Pinpoint the cell where the given text exists, returning its (X, Y) midpoint coordinate. 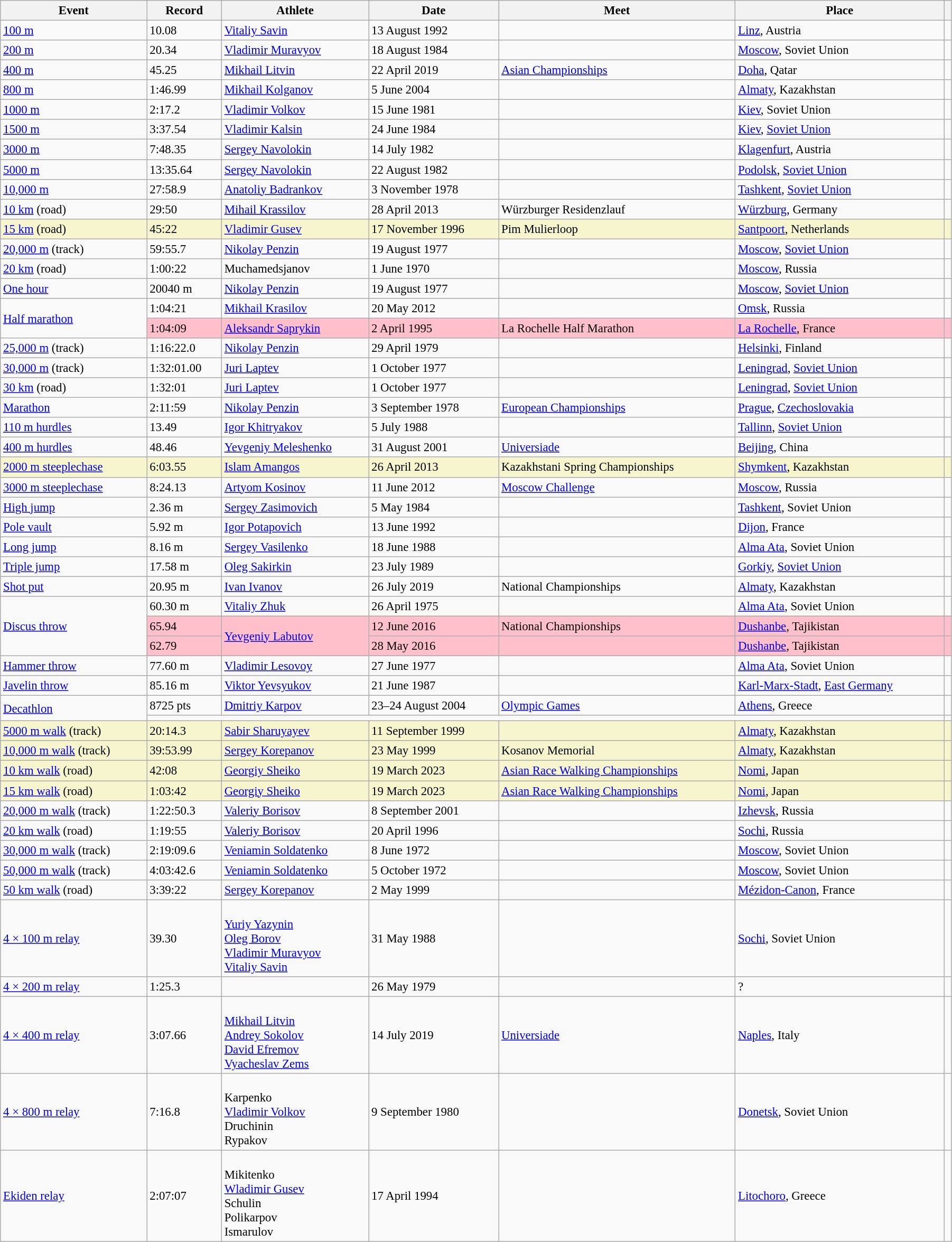
42:08 (184, 771)
1:04:21 (184, 309)
14 July 2019 (434, 1035)
5 May 1984 (434, 507)
3000 m (74, 150)
20 May 2012 (434, 309)
25,000 m (track) (74, 348)
20.95 m (184, 586)
Vladimir Muravyov (295, 50)
Kosanov Memorial (617, 751)
Ivan Ivanov (295, 586)
17.58 m (184, 567)
2:17.2 (184, 110)
Sabir Sharuyayev (295, 731)
Podolsk, Soviet Union (840, 170)
23 July 1989 (434, 567)
Hammer throw (74, 666)
Athlete (295, 11)
Prague, Czechoslovakia (840, 408)
10 km (road) (74, 209)
1:16:22.0 (184, 348)
10 km walk (road) (74, 771)
18 August 1984 (434, 50)
Würzburg, Germany (840, 209)
4 × 400 m relay (74, 1035)
20 km (road) (74, 269)
Vitaliy Zhuk (295, 606)
4 × 200 m relay (74, 987)
1:19:55 (184, 830)
39.30 (184, 938)
30 km (road) (74, 388)
85.16 m (184, 686)
100 m (74, 31)
10,000 m (74, 189)
European Championships (617, 408)
13:35.64 (184, 170)
11 June 2012 (434, 487)
La Rochelle, France (840, 328)
3:07.66 (184, 1035)
Sochi, Soviet Union (840, 938)
5 October 1972 (434, 870)
Sergey Zasimovich (295, 507)
10,000 m walk (track) (74, 751)
8725 pts (184, 706)
Doha, Qatar (840, 70)
High jump (74, 507)
20 April 1996 (434, 830)
20,000 m (track) (74, 249)
MikitenkoWladimir GusevSchulinPolikarpovIsmarulov (295, 1196)
60.30 m (184, 606)
Half marathon (74, 318)
3 September 1978 (434, 408)
27:58.9 (184, 189)
31 August 2001 (434, 447)
Place (840, 11)
Artyom Kosinov (295, 487)
4 × 100 m relay (74, 938)
22 April 2019 (434, 70)
Litochoro, Greece (840, 1196)
4:03:42.6 (184, 870)
1:32:01.00 (184, 368)
Kazakhstani Spring Championships (617, 468)
50 km walk (road) (74, 890)
Yevgeniy Labutov (295, 636)
15 km walk (road) (74, 791)
8 June 1972 (434, 850)
62.79 (184, 646)
One hour (74, 288)
3:39:22 (184, 890)
77.60 m (184, 666)
30,000 m walk (track) (74, 850)
Beijing, China (840, 447)
Mikhail Krasilov (295, 309)
13 August 1992 (434, 31)
2 April 1995 (434, 328)
Izhevsk, Russia (840, 810)
Pim Mulierloop (617, 229)
Record (184, 11)
Meet (617, 11)
Discus throw (74, 627)
Tallinn, Soviet Union (840, 427)
Event (74, 11)
Sochi, Russia (840, 830)
5000 m (74, 170)
2:07:07 (184, 1196)
20 km walk (road) (74, 830)
7:16.8 (184, 1112)
Ekiden relay (74, 1196)
26 April 2013 (434, 468)
Asian Championships (617, 70)
Javelin throw (74, 686)
Mikhail Kolganov (295, 90)
Shymkent, Kazakhstan (840, 468)
48.46 (184, 447)
Olympic Games (617, 706)
27 June 1977 (434, 666)
15 km (road) (74, 229)
30,000 m (track) (74, 368)
7:48.35 (184, 150)
Decathlon (74, 708)
39:53.99 (184, 751)
200 m (74, 50)
Gorkiy, Soviet Union (840, 567)
1:04:09 (184, 328)
Vladimir Volkov (295, 110)
15 June 1981 (434, 110)
Igor Khitryakov (295, 427)
Athens, Greece (840, 706)
400 m hurdles (74, 447)
1 June 1970 (434, 269)
Aleksandr Saprykin (295, 328)
KarpenkoVladimir VolkovDruchininRypakov (295, 1112)
29 April 1979 (434, 348)
1:25.3 (184, 987)
8:24.13 (184, 487)
Klagenfurt, Austria (840, 150)
21 June 1987 (434, 686)
Pole vault (74, 527)
Naples, Italy (840, 1035)
5000 m walk (track) (74, 731)
Long jump (74, 547)
8 September 2001 (434, 810)
2.36 m (184, 507)
1:22:50.3 (184, 810)
3000 m steeplechase (74, 487)
Linz, Austria (840, 31)
20:14.3 (184, 731)
Donetsk, Soviet Union (840, 1112)
Omsk, Russia (840, 309)
31 May 1988 (434, 938)
26 April 1975 (434, 606)
Vladimir Lesovoy (295, 666)
24 June 1984 (434, 129)
4 × 800 m relay (74, 1112)
5 July 1988 (434, 427)
26 May 1979 (434, 987)
Yuriy YazyninOleg BorovVladimir MuravyovVitaliy Savin (295, 938)
1:00:22 (184, 269)
400 m (74, 70)
Karl-Marx-Stadt, East Germany (840, 686)
50,000 m walk (track) (74, 870)
28 April 2013 (434, 209)
Yevgeniy Meleshenko (295, 447)
29:50 (184, 209)
Mikhail Litvin (295, 70)
2:19:09.6 (184, 850)
Santpoort, Netherlands (840, 229)
1000 m (74, 110)
3:37.54 (184, 129)
2 May 1999 (434, 890)
20.34 (184, 50)
26 July 2019 (434, 586)
Moscow Challenge (617, 487)
10.08 (184, 31)
Vladimir Kalsin (295, 129)
14 July 1982 (434, 150)
Muchamedsjanov (295, 269)
110 m hurdles (74, 427)
13 June 1992 (434, 527)
8.16 m (184, 547)
65.94 (184, 626)
Mihail Krassilov (295, 209)
Anatoliy Badrankov (295, 189)
13.49 (184, 427)
1500 m (74, 129)
Viktor Yevsyukov (295, 686)
17 April 1994 (434, 1196)
2:11:59 (184, 408)
23 May 1999 (434, 751)
11 September 1999 (434, 731)
Date (434, 11)
17 November 1996 (434, 229)
5 June 2004 (434, 90)
Mézidon-Canon, France (840, 890)
23–24 August 2004 (434, 706)
Dmitriy Karpov (295, 706)
Shot put (74, 586)
12 June 2016 (434, 626)
3 November 1978 (434, 189)
45:22 (184, 229)
Vitaliy Savin (295, 31)
Marathon (74, 408)
Würzburger Residenzlauf (617, 209)
La Rochelle Half Marathon (617, 328)
20,000 m walk (track) (74, 810)
Islam Amangos (295, 468)
800 m (74, 90)
45.25 (184, 70)
9 September 1980 (434, 1112)
22 August 1982 (434, 170)
6:03.55 (184, 468)
2000 m steeplechase (74, 468)
Oleg Sakirkin (295, 567)
59:55.7 (184, 249)
Mikhail LitvinAndrey SokolovDavid EfremovVyacheslav Zems (295, 1035)
1:32:01 (184, 388)
1:03:42 (184, 791)
Sergey Vasilenko (295, 547)
5.92 m (184, 527)
28 May 2016 (434, 646)
18 June 1988 (434, 547)
? (840, 987)
Vladimir Gusev (295, 229)
20040 m (184, 288)
Triple jump (74, 567)
1:46.99 (184, 90)
Helsinki, Finland (840, 348)
Igor Potapovich (295, 527)
Dijon, France (840, 527)
